Extract the (X, Y) coordinate from the center of the cell holding the provided text.  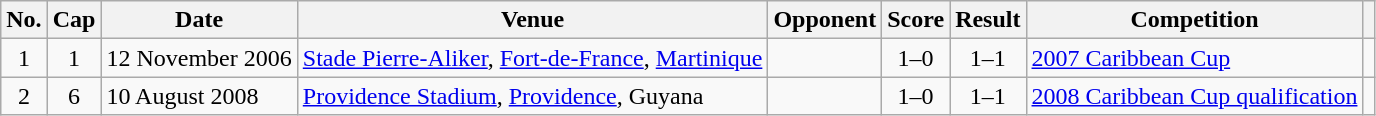
12 November 2006 (199, 58)
6 (74, 96)
Stade Pierre-Aliker, Fort-de-France, Martinique (532, 58)
Score (916, 20)
Providence Stadium, Providence, Guyana (532, 96)
No. (24, 20)
2 (24, 96)
2007 Caribbean Cup (1194, 58)
Date (199, 20)
Opponent (825, 20)
10 August 2008 (199, 96)
Result (988, 20)
2008 Caribbean Cup qualification (1194, 96)
Competition (1194, 20)
Venue (532, 20)
Cap (74, 20)
